Capture the cell that displays the provided text and extract its [X, Y] central coordinate. 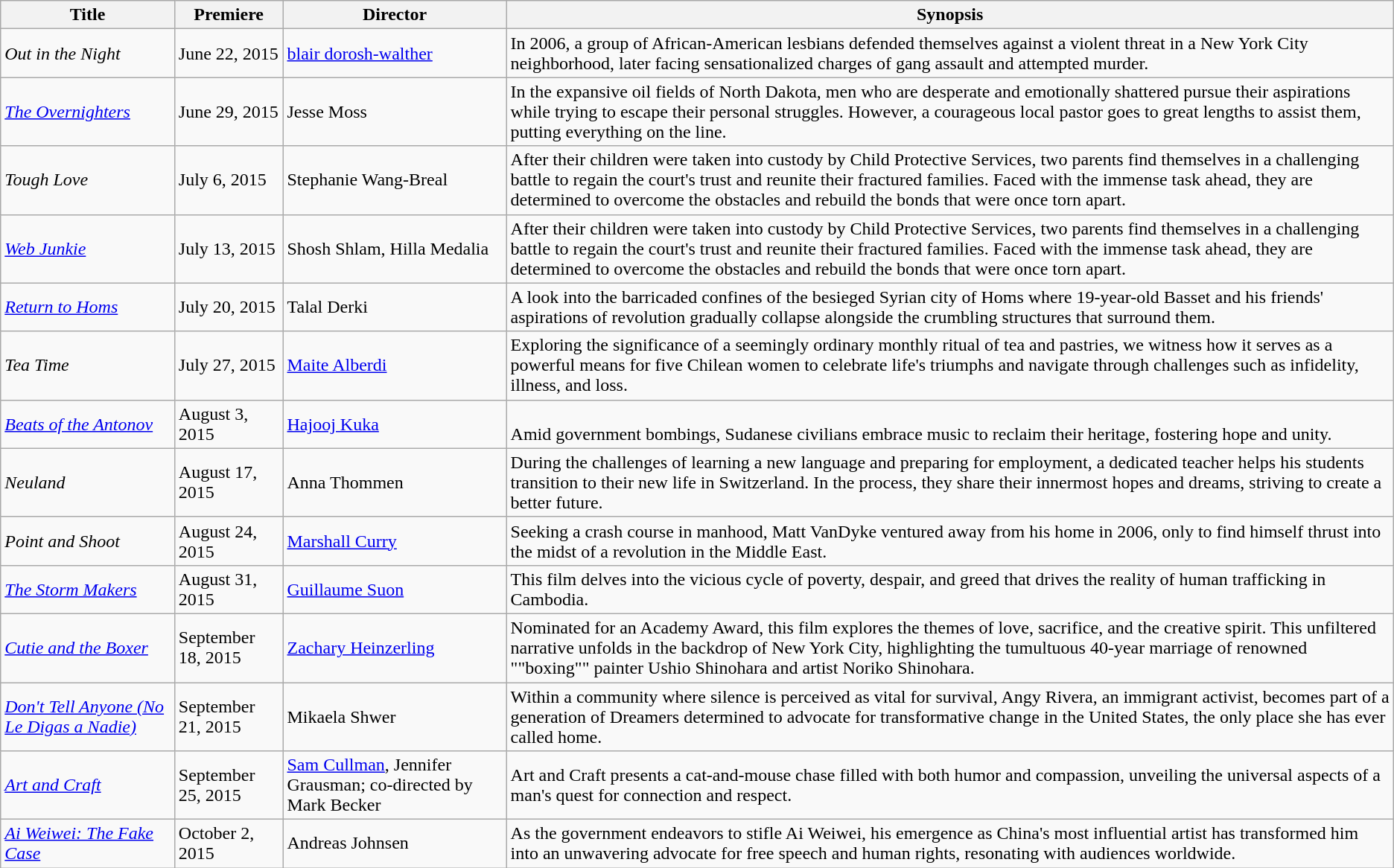
July 27, 2015 [229, 366]
Guillaume Suon [395, 590]
Talal Derki [395, 307]
Hajooj Kuka [395, 424]
Andreas Johnsen [395, 844]
September 21, 2015 [229, 716]
Synopsis [950, 15]
Title [88, 15]
Return to Homs [88, 307]
Tough Love [88, 180]
Maite Alberdi [395, 366]
July 13, 2015 [229, 249]
Neuland [88, 482]
July 6, 2015 [229, 180]
Zachary Heinzerling [395, 648]
Marshall Curry [395, 540]
Out in the Night [88, 54]
The Overnighters [88, 112]
August 31, 2015 [229, 590]
Shosh Shlam, Hilla Medalia [395, 249]
August 24, 2015 [229, 540]
Web Junkie [88, 249]
Beats of the Antonov [88, 424]
August 17, 2015 [229, 482]
The Storm Makers [88, 590]
This film delves into the vicious cycle of poverty, despair, and greed that drives the reality of human trafficking in Cambodia. [950, 590]
Art and Craft [88, 785]
Director [395, 15]
blair dorosh-walther [395, 54]
Point and Shoot [88, 540]
August 3, 2015 [229, 424]
October 2, 2015 [229, 844]
June 22, 2015 [229, 54]
Tea Time [88, 366]
September 18, 2015 [229, 648]
Mikaela Shwer [395, 716]
September 25, 2015 [229, 785]
Ai Weiwei: The Fake Case [88, 844]
Cutie and the Boxer [88, 648]
June 29, 2015 [229, 112]
Don't Tell Anyone (No Le Digas a Nadie) [88, 716]
Premiere [229, 15]
Jesse Moss [395, 112]
Amid government bombings, Sudanese civilians embrace music to reclaim their heritage, fostering hope and unity. [950, 424]
July 20, 2015 [229, 307]
Stephanie Wang-Breal [395, 180]
Sam Cullman, Jennifer Grausman; co-directed by Mark Becker [395, 785]
Anna Thommen [395, 482]
